Extract the [X, Y] coordinate from the center of the cell holding the provided text.  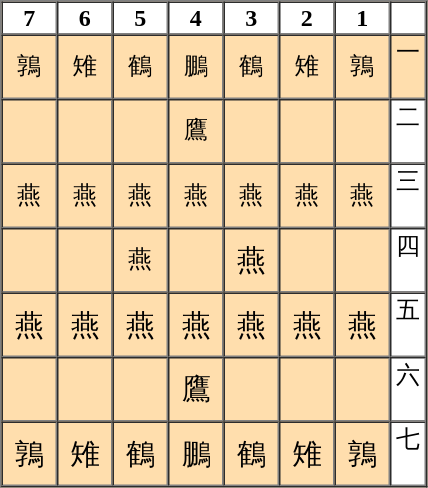
2 [307, 18]
3 [252, 18]
七 [408, 454]
四 [408, 260]
1 [362, 18]
5 [140, 18]
7 [30, 18]
4 [196, 18]
六 [408, 389]
一 [408, 66]
6 [85, 18]
二 [408, 131]
五 [408, 324]
三 [408, 196]
